Capture the cell that displays the provided text and extract its (X, Y) central coordinate. 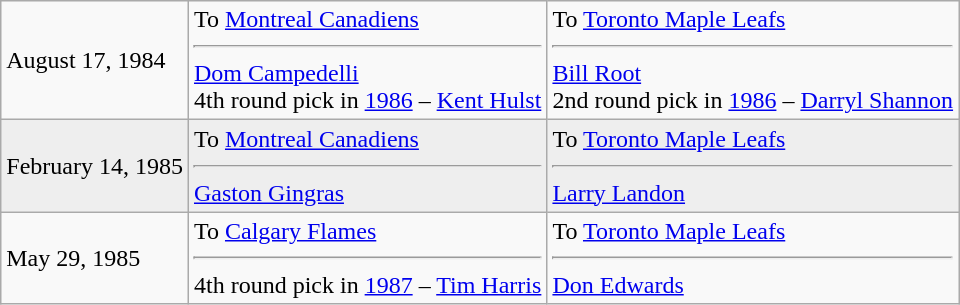
To Toronto Maple LeafsDon Edwards (753, 258)
August 17, 1984 (95, 60)
February 14, 1985 (95, 166)
To Calgary Flames4th round pick in 1987 – Tim Harris (367, 258)
To Toronto Maple LeafsLarry Landon (753, 166)
To Montreal CanadiensGaston Gingras (367, 166)
To Montreal CanadiensDom Campedelli 4th round pick in 1986 – Kent Hulst (367, 60)
May 29, 1985 (95, 258)
To Toronto Maple LeafsBill Root 2nd round pick in 1986 – Darryl Shannon (753, 60)
